Detect which cell encompasses the target text, then output its (x, y) center coordinate. 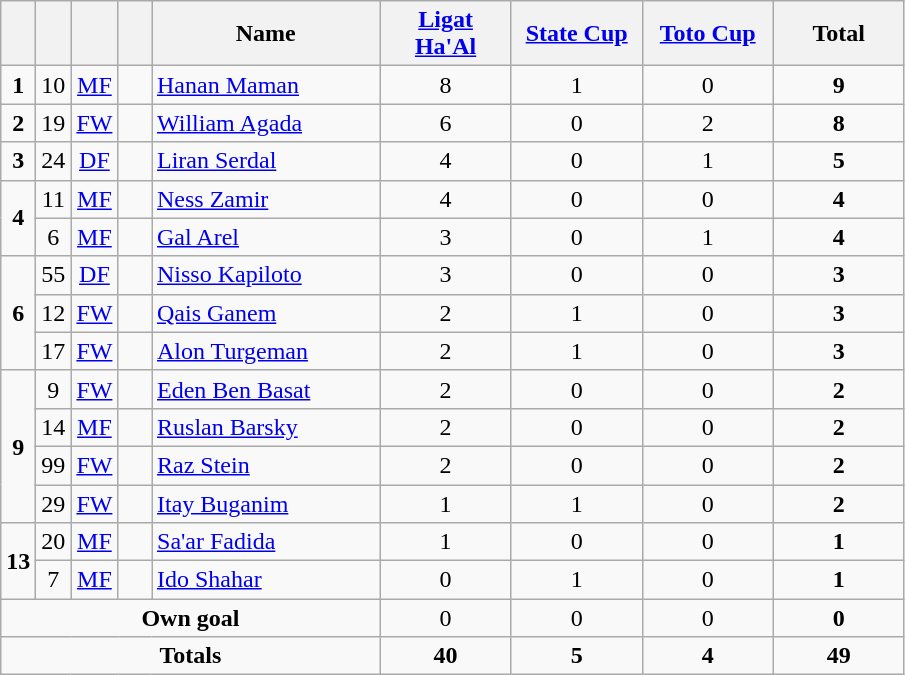
17 (54, 351)
Gal Arel (266, 237)
55 (54, 275)
Totals (190, 656)
19 (54, 123)
Hanan Maman (266, 85)
13 (18, 561)
14 (54, 427)
10 (54, 85)
24 (54, 161)
Toto Cup (708, 34)
Ness Zamir (266, 199)
99 (54, 465)
12 (54, 313)
Itay Buganim (266, 503)
11 (54, 199)
Raz Stein (266, 465)
40 (446, 656)
Ido Shahar (266, 580)
7 (54, 580)
Ligat Ha'Al (446, 34)
Own goal (190, 618)
49 (838, 656)
29 (54, 503)
Name (266, 34)
Liran Serdal (266, 161)
20 (54, 542)
Sa'ar Fadida (266, 542)
Qais Ganem (266, 313)
Total (838, 34)
Alon Turgeman (266, 351)
Eden Ben Basat (266, 389)
William Agada (266, 123)
State Cup (576, 34)
Ruslan Barsky (266, 427)
Nisso Kapiloto (266, 275)
